Scan for the cell matching the given text and deliver its (X, Y) coordinate at center. 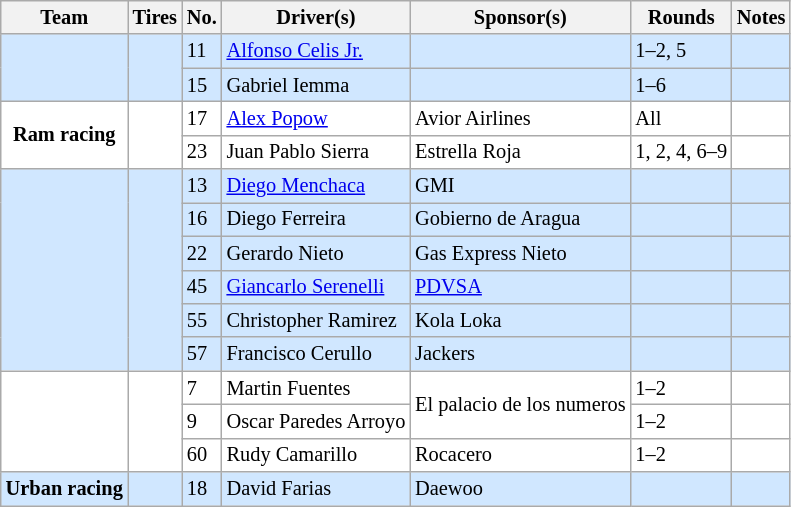
Christopher Ramirez (316, 320)
17 (202, 118)
Rudy Camarillo (316, 455)
Ram racing (64, 134)
55 (202, 320)
Juan Pablo Sierra (316, 152)
1, 2, 4, 6–9 (680, 152)
Gerardo Nieto (316, 253)
Francisco Cerullo (316, 354)
No. (202, 17)
Alfonso Celis Jr. (316, 51)
1–2, 5 (680, 51)
Diego Menchaca (316, 186)
Notes (761, 17)
Diego Ferreira (316, 219)
22 (202, 253)
Alex Popow (316, 118)
11 (202, 51)
Urban racing (64, 489)
Jackers (520, 354)
Daewoo (520, 489)
Oscar Paredes Arroyo (316, 421)
Gas Express Nieto (520, 253)
60 (202, 455)
Gobierno de Aragua (520, 219)
Rocacero (520, 455)
Avior Airlines (520, 118)
18 (202, 489)
Estrella Roja (520, 152)
PDVSA (520, 287)
Martin Fuentes (316, 388)
Driver(s) (316, 17)
23 (202, 152)
7 (202, 388)
Gabriel Iemma (316, 85)
El palacio de los numeros (520, 404)
1–6 (680, 85)
Giancarlo Serenelli (316, 287)
13 (202, 186)
All (680, 118)
Kola Loka (520, 320)
GMI (520, 186)
16 (202, 219)
Tires (155, 17)
15 (202, 85)
Sponsor(s) (520, 17)
9 (202, 421)
45 (202, 287)
Team (64, 17)
David Farias (316, 489)
Rounds (680, 17)
57 (202, 354)
